Capture the cell that displays the provided text and extract its [X, Y] central coordinate. 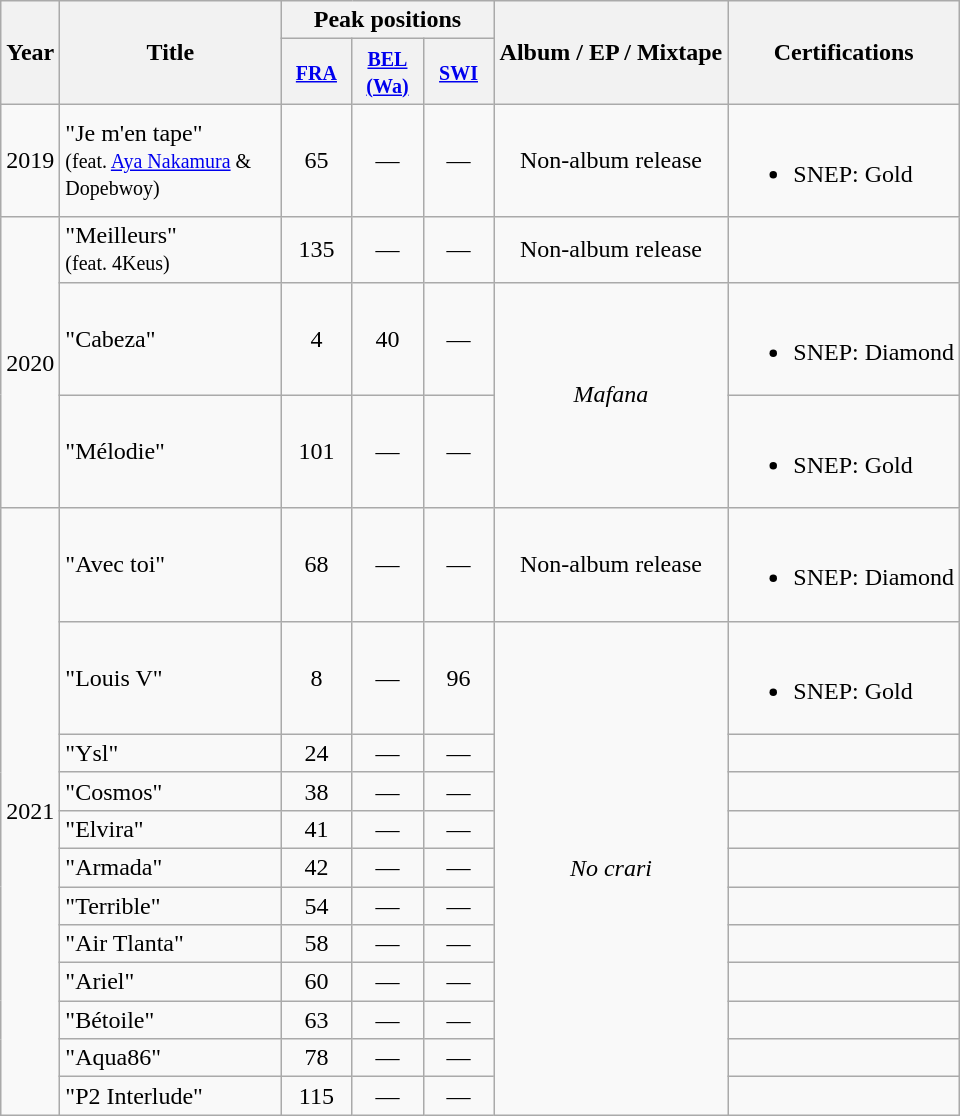
Title [170, 52]
"Terrible" [170, 905]
40 [388, 338]
2020 [30, 362]
2021 [30, 812]
"Meilleurs"(feat. 4Keus) [170, 250]
Mafana [611, 395]
63 [316, 1020]
"Armada" [170, 867]
41 [316, 829]
"Cosmos" [170, 791]
"Air Tlanta" [170, 944]
Album / EP / Mixtape [611, 52]
"Cabeza" [170, 338]
No crari [611, 868]
"Ariel" [170, 982]
"P2 Interlude" [170, 1096]
BEL(Wa) [388, 72]
54 [316, 905]
2019 [30, 160]
101 [316, 452]
24 [316, 753]
42 [316, 867]
Certifications [844, 52]
"Avec toi" [170, 564]
8 [316, 678]
78 [316, 1058]
FRA [316, 72]
4 [316, 338]
Peak positions [388, 20]
135 [316, 250]
"Ysl" [170, 753]
58 [316, 944]
96 [458, 678]
"Je m'en tape"(feat. Aya Nakamura & Dopebwoy) [170, 160]
SWI [458, 72]
115 [316, 1096]
"Louis V" [170, 678]
"Bétoile" [170, 1020]
68 [316, 564]
38 [316, 791]
"Elvira" [170, 829]
65 [316, 160]
"Mélodie" [170, 452]
"Aqua86" [170, 1058]
60 [316, 982]
Year [30, 52]
